Search for the cell housing the specified text and yield its [X, Y] center coordinate. 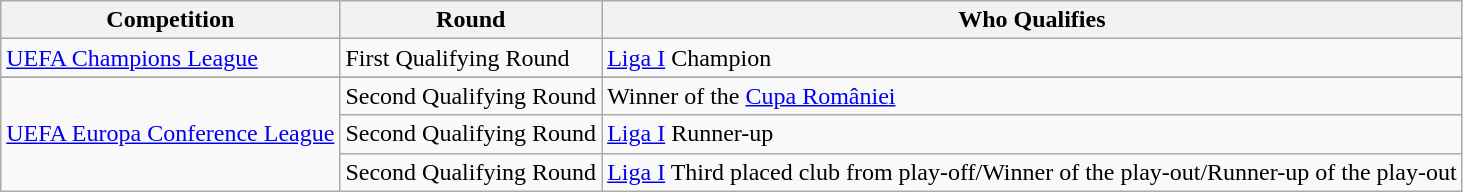
Liga I Runner-up [1032, 134]
Who Qualifies [1032, 20]
Competition [170, 20]
Liga I Third placed club from play-off/Winner of the play-out/Runner-up of the play-out [1032, 172]
UEFA Europa Conference League [170, 134]
Liga I Champion [1032, 58]
Round [471, 20]
First Qualifying Round [471, 58]
Winner of the Cupa României [1032, 96]
UEFA Champions League [170, 58]
